For the text-containing cell, return its midpoint in [x, y] coordinate format. 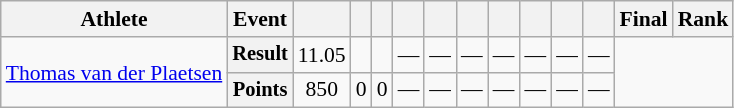
850 [322, 90]
Result [260, 55]
Athlete [114, 19]
Points [260, 90]
Final [644, 19]
Event [260, 19]
Thomas van der Plaetsen [114, 72]
Rank [704, 19]
11.05 [322, 55]
